Return the [X, Y] coordinate for the center point of the cell that contains the specified text.  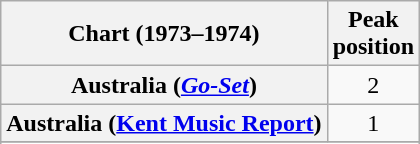
Chart (1973–1974) [164, 34]
Australia (Go-Set) [164, 85]
Peakposition [373, 34]
1 [373, 123]
Australia (Kent Music Report) [164, 123]
2 [373, 85]
